Detect which cell encompasses the target text, then output its [x, y] center coordinate. 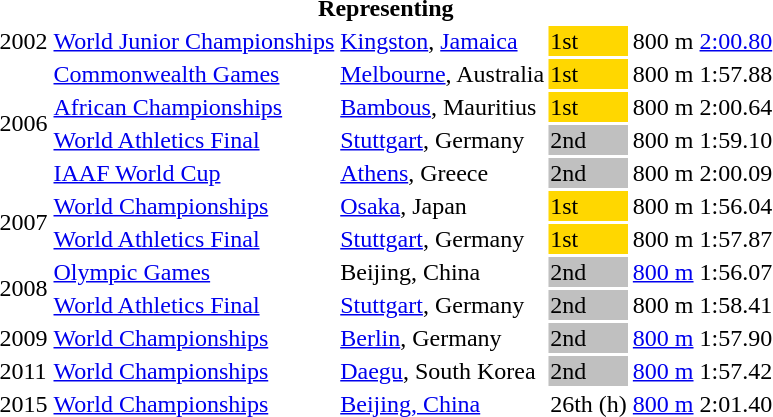
Athens, Greece [442, 173]
Commonwealth Games [194, 74]
Daegu, South Korea [442, 371]
Berlin, Germany [442, 338]
Melbourne, Australia [442, 74]
African Championships [194, 107]
Kingston, Jamaica [442, 41]
Beijing, China [442, 272]
Olympic Games [194, 272]
IAAF World Cup [194, 173]
Osaka, Japan [442, 206]
Bambous, Mauritius [442, 107]
World Junior Championships [194, 41]
